Search for the cell housing the specified text and yield its [X, Y] center coordinate. 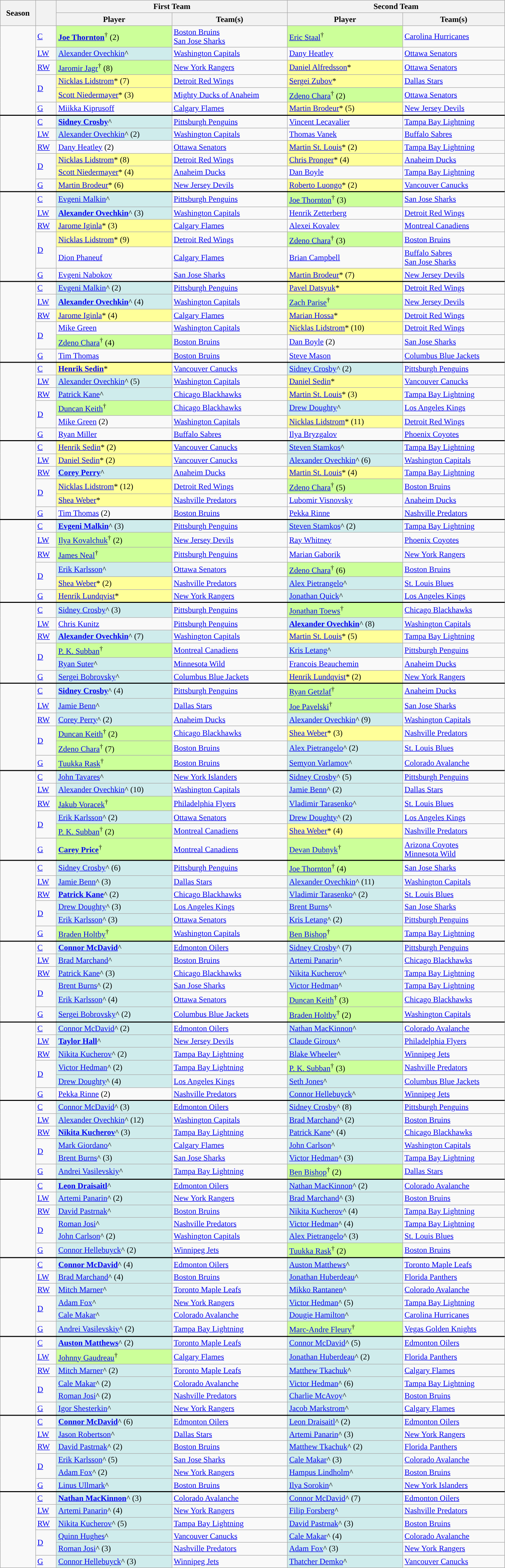
Claude Giroux^ [345, 1041]
Sergei Bobrovsky^ (2) [114, 1014]
Brad Marchand^ (2) [345, 1120]
Ilya Kovalchuk† (2) [114, 540]
Ray Whitney [345, 540]
Corey Perry^ (2) [114, 719]
Joe Pavelski† [345, 706]
Evgeni Nabokov [114, 275]
Steven Stamkos^ (2) [345, 526]
Connor McDavid^ (6) [114, 1421]
Leon Draisaitl^ [114, 1186]
P. K. Subban† [114, 650]
Carey Price† [114, 849]
Alexander Ovechkin^ (10) [114, 790]
Shea Weber* (2) [114, 583]
Zdeno Chara† (4) [114, 342]
Ben Bishop† [345, 934]
Zdeno Chara† (6) [345, 570]
Nathan MacKinnon^ [345, 1028]
Nikita Kucherov^ (3) [114, 1132]
Joe Thornton† (3) [345, 199]
Adam Fox^ (3) [345, 1549]
Artemi Panarin^ (3) [345, 1434]
Erik Karlsson^ (5) [114, 1460]
Dion Phaneuf [114, 258]
Jonathan Huberdeau^ [345, 1277]
John Carlson^ [345, 1145]
Martin St. Louis* (4) [345, 473]
Sidney Crosby^ (7) [345, 948]
Zach Parise† [345, 302]
Linus Ullmark^ [114, 1485]
Zdeno Chara† (2) [345, 95]
Daniel Sedin* (2) [114, 460]
Steve Mason [345, 356]
Dany Heatley [345, 54]
Devan Dubnyk† [345, 849]
Alexander Ovechkin^ (6) [345, 460]
Artemi Panarin^ (4) [114, 1511]
Ben Bishop† (2) [345, 1172]
Mitch Marner^ (2) [114, 1370]
Connor Hellebuyck^ (3) [114, 1561]
David Pastrnak^ [114, 1211]
Alexander Ovechkin^ [114, 54]
Igor Shesterkin^ [114, 1409]
Martin Brodeur* (5) [345, 108]
Evgeni Malkin^ [114, 199]
Roberto Luongo* (2) [345, 185]
Buffalo SabresSan Jose Sharks [454, 258]
Charlie McAvoy^ [345, 1396]
Dany Heatley (2) [114, 147]
Alexander Ovechkin^ (4) [114, 302]
Vincent Lecavalier [345, 122]
Dan Boyle (2) [345, 342]
Kris Letang^ [345, 650]
Evgeni Malkin^ (2) [114, 288]
Filip Forsberg^ [345, 1511]
John Tavares^ [114, 777]
Duncan Keith† [114, 408]
Corey Perry^ [114, 473]
Arizona CoyotesMinnesota Wild [454, 849]
Alexander Ovechkin^ (2) [114, 134]
Jonathan Huberdeau^ (2) [345, 1357]
Mike Green [114, 328]
Ilya Bryzgalov [345, 435]
Erik Karlsson^ (4) [114, 999]
Taylor Hall^ [114, 1041]
Connor McDavid^ (3) [114, 1107]
Sidney Crosby^ (5) [345, 777]
Nicklas Lidstrom* (9) [114, 240]
Erik Karlsson^ [114, 570]
Henrik Lundqvist* [114, 596]
Artemi Panarin^ (2) [114, 1198]
Steven Stamkos^ [345, 447]
Chris Kunitz [114, 624]
Dougie Hamilton^ [345, 1315]
Kris Letang^ (2) [345, 920]
Adam Fox^ [114, 1302]
Blake Wheeler^ [345, 1054]
Mark Giordano^ [114, 1145]
Connor McDavid^ [114, 948]
Shea Weber* [114, 500]
Drew Doughty^ (4) [114, 1081]
Sidney Crosby^ (3) [114, 610]
Matthew Tkachuk^ [345, 1370]
Thomas Vanek [345, 134]
Alexander Ovechkin^ (7) [114, 636]
Martin St. Louis* (5) [345, 636]
Erik Karlsson^ (3) [114, 920]
Martin St. Louis* (3) [345, 394]
Victor Hedman^ [345, 986]
Connor McDavid^ (2) [114, 1028]
Ryan Miller [114, 435]
Nicklas Lidstrom* (11) [345, 422]
Pekka Rinne (2) [114, 1094]
Alexander Ovechkin^ (11) [345, 882]
Scott Niedermayer* (4) [114, 172]
Andrei Vasilevskiy^ [114, 1172]
Johnny Gaudreau† [114, 1357]
Auston Matthews^ [345, 1264]
Cale Makar^ (4) [345, 1536]
Jarome Iginla* (3) [114, 226]
Daniel Alfredsson* [345, 67]
Tuukka Rask† [114, 763]
Marian Hossa* [345, 315]
Connor McDavid^ (5) [345, 1343]
Jamie Benn^ (3) [114, 882]
Daniel Sedin* [345, 381]
Leon Draisaitl^ (2) [345, 1421]
Zdeno Chara† (3) [345, 240]
Nathan MacKinnon^ (2) [345, 1186]
Adam Fox^ (2) [114, 1472]
Seth Jones^ [345, 1081]
Connor McDavid^ (7) [345, 1498]
Joe Thornton† (4) [345, 868]
Nicklas Lidstrom* (10) [345, 328]
Thatcher Demko^ [345, 1561]
Semyon Varlamov^ [345, 763]
Vegas Golden Knights [454, 1329]
Henrik Sedin* (2) [114, 447]
Patrick Kane^ (2) [114, 894]
Jacob Markstrom^ [345, 1409]
Jonathan Quick^ [345, 596]
Jarome Iginla* (4) [114, 315]
Hampus Lindholm^ [345, 1472]
Sergei Zubov* [345, 81]
Dan Boyle [345, 172]
Martin Brodeur* (7) [345, 275]
Evgeni Malkin^ (3) [114, 526]
Zdeno Chara† (5) [345, 486]
Ryan Getzlaf† [345, 691]
Henrik Zetterberg [345, 213]
Mike Green (2) [114, 422]
Pavel Datsyuk* [345, 288]
Sergei Bobrovsky^ [114, 677]
Vladimir Tarasenko^ [345, 804]
Nicklas Lidstrom* (8) [114, 160]
Zdeno Chara† (7) [114, 748]
Brian Campbell [345, 258]
Victor Hedman^ (5) [345, 1302]
Alexander Ovechkin^ (9) [345, 719]
Roman Josi^ (2) [114, 1396]
Patrick Kane^ [114, 394]
John Carlson^ (2) [114, 1236]
Nikita Kucherov^ [345, 973]
Brent Burns^ (2) [114, 986]
Eric Staal† [345, 37]
Nikita Kucherov^ (5) [114, 1523]
P. K. Subban† (2) [114, 831]
Brad Marchand^ [114, 960]
Shea Weber* (3) [345, 733]
Sidney Crosby^ [114, 122]
Duncan Keith† (2) [114, 733]
Brad Marchand^ (4) [114, 1277]
Marc-Andre Fleury† [345, 1329]
Lubomir Visnovsky [345, 500]
Mighty Ducks of Anaheim [230, 95]
Mitch Marner^ [114, 1290]
Patrick Kane^ (4) [345, 1132]
Martin Brodeur* (6) [114, 185]
Pekka Rinne [345, 513]
Henrik Sedin* [114, 369]
Victor Hedman^ (3) [345, 1158]
David Pastrnak^ (3) [345, 1523]
First Team [172, 7]
Jason Robertson^ [114, 1434]
Alexander Ovechkin^ (12) [114, 1120]
P. K. Subban† (3) [345, 1067]
Patrick Kane^ (3) [114, 973]
Erik Karlsson^ (2) [114, 817]
Joe Thornton† (2) [114, 37]
Quinn Hughes^ [114, 1536]
Victor Hedman^ (4) [345, 1224]
Brad Marchand^ (3) [345, 1198]
Cale Makar^ (2) [114, 1383]
Sidney Crosby^ (2) [345, 369]
Alexei Kovalev [345, 226]
Nicklas Lidstrom* (12) [114, 486]
Second Team [396, 7]
James Neal† [114, 555]
Francois Beauchemin [345, 664]
Cale Makar^ (3) [345, 1460]
Connor Hellebuyck^ (2) [114, 1250]
Cale Makar^ [114, 1315]
Nikita Kucherov^ (4) [345, 1211]
Nikita Kucherov^ (2) [114, 1054]
Martin St. Louis* (2) [345, 147]
Sidney Crosby^ (4) [114, 691]
Brent Burns^ (3) [114, 1158]
David Pastrnak^ (2) [114, 1447]
Braden Holtby† (2) [345, 1014]
Vladimir Tarasenko^ (2) [345, 894]
Alex Pietrangelo^ (3) [345, 1236]
Nicklas Lidstrom* (7) [114, 81]
Ryan Suter^ [114, 664]
Minnesota Wild [230, 664]
Roman Josi^ (3) [114, 1549]
Victor Hedman^ (6) [345, 1383]
Sidney Crosby^ (8) [345, 1107]
Andrei Vasilevskiy^ (2) [114, 1329]
Alexander Ovechkin^ (8) [345, 624]
Victor Hedman^ (2) [114, 1067]
Jonathan Toews† [345, 610]
Tim Thomas (2) [114, 513]
Drew Doughty^ (3) [114, 907]
Nathan MacKinnon^ (3) [114, 1498]
Tim Thomas [114, 356]
Mikko Rantanen^ [345, 1290]
Shea Weber* (4) [345, 831]
Jakub Voracek† [114, 804]
Drew Doughty^ [345, 408]
Alex Pietrangelo^ (2) [345, 748]
Artemi Panarin^ [345, 960]
Jaromir Jagr† (8) [114, 67]
Alex Pietrangelo^ [345, 583]
Auston Matthews^ (2) [114, 1343]
Chris Pronger* (4) [345, 160]
Jamie Benn^ [114, 706]
Matthew Tkachuk^ (2) [345, 1447]
Scott Niedermayer* (3) [114, 95]
Connor McDavid^ (4) [114, 1264]
Connor Hellebuyck^ [345, 1094]
Alexander Ovechkin^ (5) [114, 381]
Ilya Sorokin^ [345, 1485]
Roman Josi^ [114, 1224]
Tuukka Rask† (2) [345, 1250]
Marian Gaborik [345, 555]
Drew Doughty^ (2) [345, 817]
Sidney Crosby^ (6) [114, 868]
Braden Holtby† [114, 934]
Season [18, 13]
Miikka Kiprusoff [114, 108]
Henrik Lundqvist* (2) [345, 677]
Brent Burns^ [345, 907]
Jamie Benn^ (2) [345, 790]
Boston BruinsSan Jose Sharks [230, 37]
Duncan Keith† (3) [345, 999]
Alexander Ovechkin^ (3) [114, 213]
